Detect which cell encompasses the target text, then output its [X, Y] center coordinate. 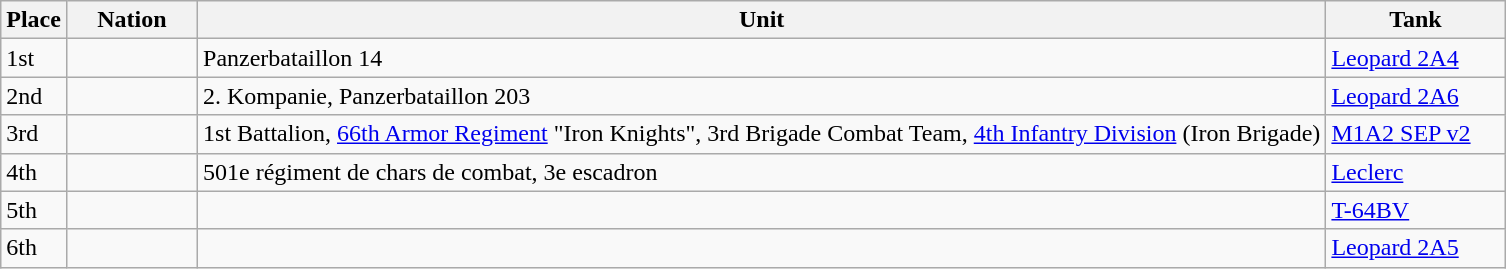
501e régiment de chars de combat, 3e escadron [762, 172]
T-64BV [1416, 210]
Tank [1416, 20]
4th [34, 172]
Leopard 2A6 [1416, 96]
Panzerbataillon 14 [762, 58]
Leopard 2A5 [1416, 248]
3rd [34, 134]
M1A2 SEP v2 [1416, 134]
Leclerc [1416, 172]
2. Kompanie, Panzerbataillon 203 [762, 96]
Place [34, 20]
Unit [762, 20]
Leopard 2A4 [1416, 58]
6th [34, 248]
1st Battalion, 66th Armor Regiment "Iron Knights", 3rd Brigade Combat Team, 4th Infantry Division (Iron Brigade) [762, 134]
2nd [34, 96]
Nation [132, 20]
5th [34, 210]
1st [34, 58]
